Capture the cell that displays the provided text and extract its (X, Y) central coordinate. 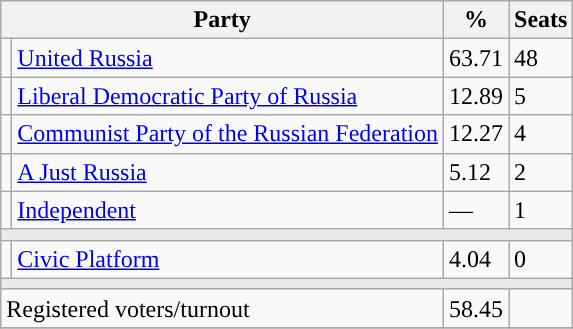
12.27 (476, 134)
Registered voters/turnout (222, 308)
% (476, 20)
5.12 (476, 172)
Civic Platform (228, 259)
Party (222, 20)
4 (541, 134)
58.45 (476, 308)
— (476, 210)
Liberal Democratic Party of Russia (228, 96)
Communist Party of the Russian Federation (228, 134)
Independent (228, 210)
63.71 (476, 58)
Seats (541, 20)
4.04 (476, 259)
48 (541, 58)
0 (541, 259)
United Russia (228, 58)
12.89 (476, 96)
2 (541, 172)
1 (541, 210)
A Just Russia (228, 172)
5 (541, 96)
